For the text-containing cell, return its midpoint in (x, y) coordinate format. 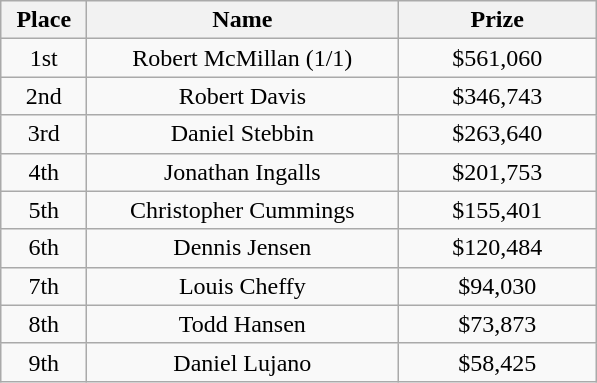
Daniel Stebbin (242, 134)
Robert Davis (242, 96)
$263,640 (498, 134)
3rd (44, 134)
Todd Hansen (242, 324)
1st (44, 58)
Louis Cheffy (242, 286)
Christopher Cummings (242, 210)
Daniel Lujano (242, 362)
$58,425 (498, 362)
7th (44, 286)
$155,401 (498, 210)
6th (44, 248)
$120,484 (498, 248)
Place (44, 20)
8th (44, 324)
Name (242, 20)
Robert McMillan (1/1) (242, 58)
$94,030 (498, 286)
$346,743 (498, 96)
$201,753 (498, 172)
Dennis Jensen (242, 248)
Prize (498, 20)
Jonathan Ingalls (242, 172)
5th (44, 210)
$73,873 (498, 324)
4th (44, 172)
$561,060 (498, 58)
9th (44, 362)
2nd (44, 96)
